Find where the given text appears and provide that cell's center as (x, y) coordinate. 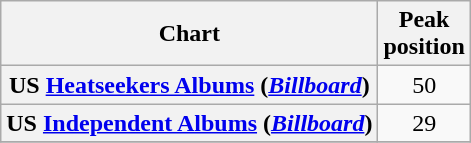
Chart (190, 34)
29 (424, 123)
50 (424, 85)
US Independent Albums (Billboard) (190, 123)
Peakposition (424, 34)
US Heatseekers Albums (Billboard) (190, 85)
